Determine the [X, Y] coordinate at the center of the cell enclosing the given text.  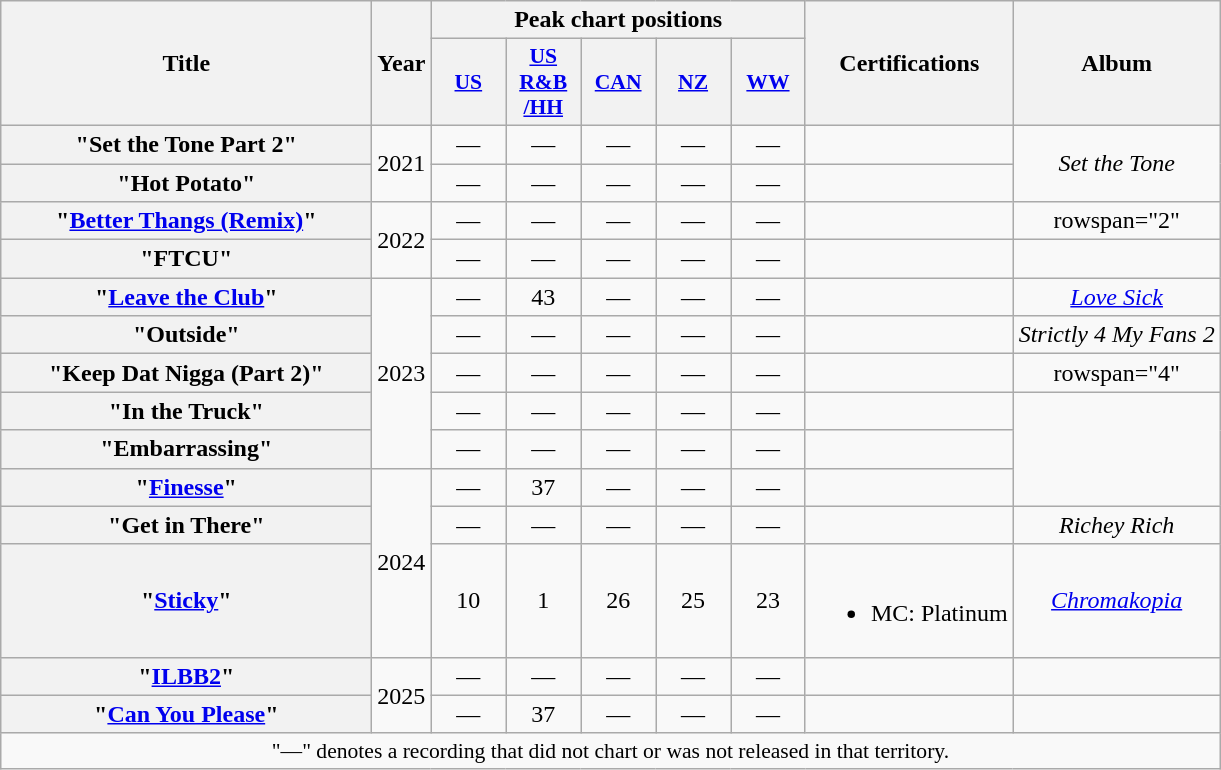
"Hot Potato" [186, 183]
Title [186, 64]
Set the Tone [1116, 163]
rowspan="2" [1116, 221]
"Sticky" [186, 600]
"Get in There" [186, 525]
25 [694, 600]
Album [1116, 64]
"Can You Please" [186, 714]
Chromakopia [1116, 600]
USR&B/HH [544, 82]
"Outside" [186, 335]
Strictly 4 My Fans 2 [1116, 335]
10 [468, 600]
US [468, 82]
"Better Thangs (Remix)" [186, 221]
"Finesse" [186, 487]
Year [402, 64]
"Embarrassing" [186, 449]
WW [768, 82]
CAN [618, 82]
rowspan="4" [1116, 373]
26 [618, 600]
Love Sick [1116, 297]
"Set the Tone Part 2" [186, 144]
23 [768, 600]
Peak chart positions [618, 20]
Certifications [909, 64]
"FTCU" [186, 259]
"Keep Dat Nigga (Part 2)" [186, 373]
1 [544, 600]
2023 [402, 373]
"Leave the Club" [186, 297]
"—" denotes a recording that did not chart or was not released in that territory. [610, 751]
NZ [694, 82]
Richey Rich [1116, 525]
MC: Platinum [909, 600]
2022 [402, 240]
2025 [402, 695]
"In the Truck" [186, 411]
43 [544, 297]
2021 [402, 163]
"ILBB2" [186, 676]
2024 [402, 562]
